Identify which cell holds the provided text, then report its (x, y) central coordinate. 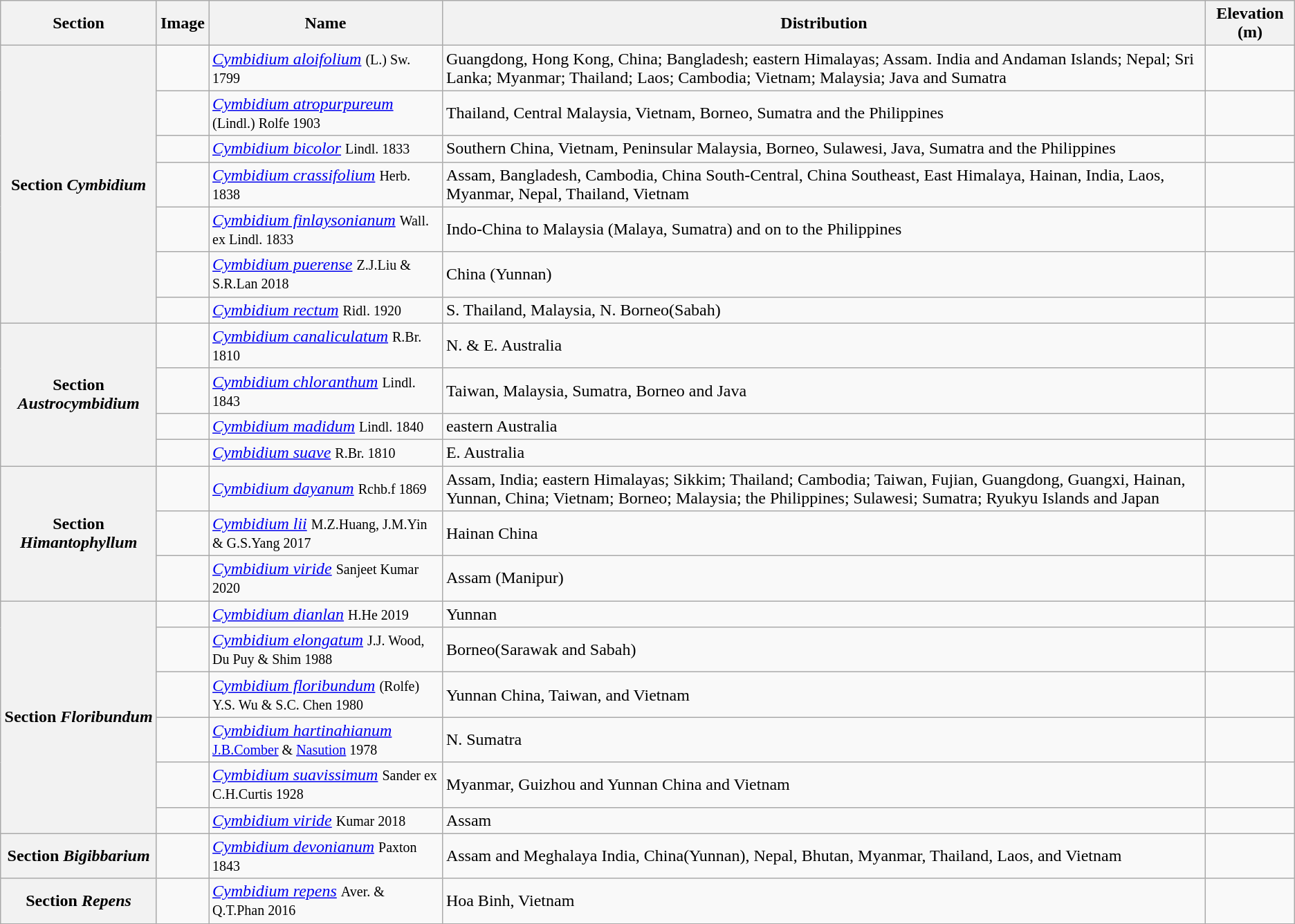
Section (79, 24)
Cymbidium canaliculatum R.Br. 1810 (326, 346)
eastern Australia (823, 426)
Borneo(Sarawak and Sabah) (823, 650)
Section Cymbidium (79, 184)
China (Yunnan) (823, 274)
Cymbidium viride Sanjeet Kumar 2020 (326, 578)
Section Himantophyllum (79, 534)
Cymbidium repens Aver. & Q.T.Phan 2016 (326, 900)
Cymbidium lii M.Z.Huang, J.M.Yin & G.S.Yang 2017 (326, 534)
Name (326, 24)
Hoa Binh, Vietnam (823, 900)
Thailand, Central Malaysia, Vietnam, Borneo, Sumatra and the Philippines (823, 113)
Section Floribundum (79, 717)
Cymbidium suave R.Br. 1810 (326, 452)
Cymbidium rectum Ridl. 1920 (326, 310)
Cymbidium viride Kumar 2018 (326, 820)
Section Repens (79, 900)
Elevation (m) (1251, 24)
Cymbidium crassifolium Herb. 1838 (326, 184)
Cymbidium atropurpureum (Lindl.) Rolfe 1903 (326, 113)
Assam and Meghalaya India, China(Yunnan), Nepal, Bhutan, Myanmar, Thailand, Laos, and Vietnam (823, 856)
Cymbidium chloranthum Lindl. 1843 (326, 390)
Southern China, Vietnam, Peninsular Malaysia, Borneo, Sulawesi, Java, Sumatra and the Philippines (823, 149)
N. Sumatra (823, 740)
Cymbidium bicolor Lindl. 1833 (326, 149)
Cymbidium suavissimum Sander ex C.H.Curtis 1928 (326, 784)
Myanmar, Guizhou and Yunnan China and Vietnam (823, 784)
Indo-China to Malaysia (Malaya, Sumatra) and on to the Philippines (823, 230)
Distribution (823, 24)
Image (183, 24)
Section Bigibbarium (79, 856)
Cymbidium madidum Lindl. 1840 (326, 426)
Cymbidium hartinahianum J.B.Comber & Nasution 1978 (326, 740)
Assam (Manipur) (823, 578)
S. Thailand, Malaysia, N. Borneo(Sabah) (823, 310)
E. Australia (823, 452)
Yunnan (823, 614)
Cymbidium devonianum Paxton 1843 (326, 856)
Yunnan China, Taiwan, and Vietnam (823, 694)
N. & E. Australia (823, 346)
Taiwan, Malaysia, Sumatra, Borneo and Java (823, 390)
Section Austrocymbidium (79, 394)
Cymbidium floribundum (Rolfe) Y.S. Wu & S.C. Chen 1980 (326, 694)
Assam, Bangladesh, Cambodia, China South-Central, China Southeast, East Himalaya, Hainan, India, Laos, Myanmar, Nepal, Thailand, Vietnam (823, 184)
Assam (823, 820)
Cymbidium finlaysonianum Wall. ex Lindl. 1833 (326, 230)
Cymbidium elongatum J.J. Wood, Du Puy & Shim 1988 (326, 650)
Cymbidium dayanum Rchb.f 1869 (326, 488)
Cymbidium aloifolium (L.) Sw. 1799 (326, 68)
Cymbidium dianlan H.He 2019 (326, 614)
Cymbidium puerense Z.J.Liu & S.R.Lan 2018 (326, 274)
Hainan China (823, 534)
